For the text-containing cell, return its midpoint in [X, Y] coordinate format. 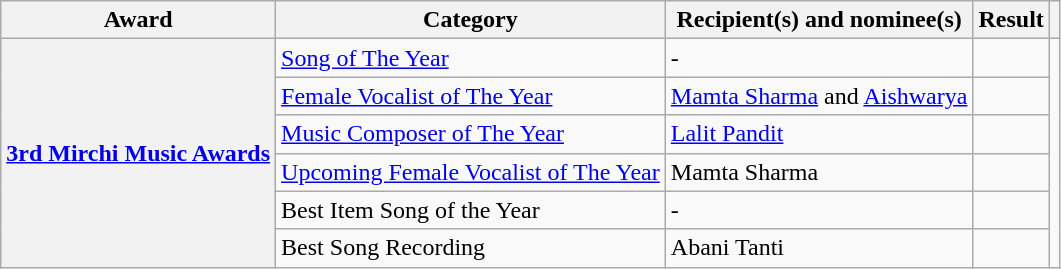
Mamta Sharma and Aishwarya [819, 96]
Abani Tanti [819, 248]
Song of The Year [471, 58]
Mamta Sharma [819, 172]
Best Item Song of the Year [471, 210]
Category [471, 20]
Music Composer of The Year [471, 134]
Upcoming Female Vocalist of The Year [471, 172]
Lalit Pandit [819, 134]
Best Song Recording [471, 248]
Award [138, 20]
Female Vocalist of The Year [471, 96]
Recipient(s) and nominee(s) [819, 20]
Result [1011, 20]
3rd Mirchi Music Awards [138, 153]
